From the cell containing the given text, extract its center point as (X, Y) coordinate. 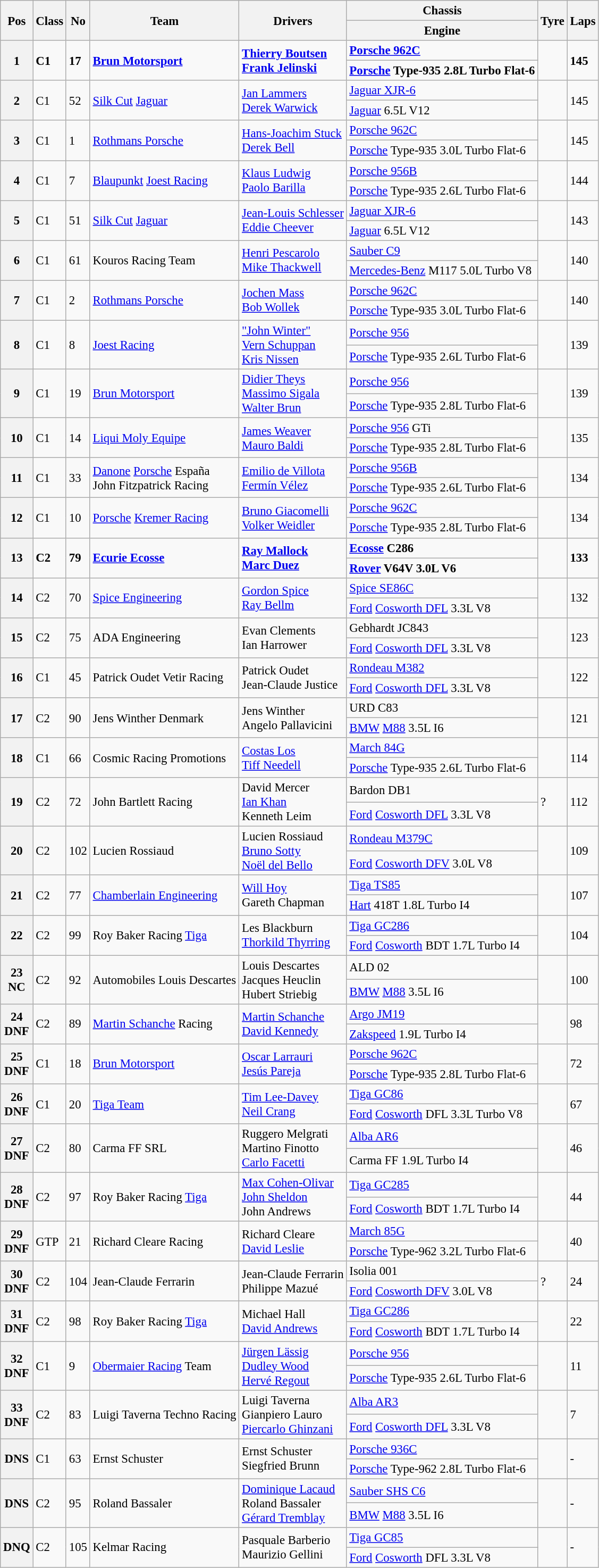
112 (583, 802)
29DNF (17, 1241)
61 (78, 261)
Jens Winther Denmark (164, 718)
Luigi Taverna Gianpiero Lauro Piercarlo Ghinzani (293, 1414)
33 (78, 478)
Chassis (442, 11)
Automobiles Louis Descartes (164, 980)
Mercedes-Benz M117 5.0L Turbo V8 (442, 271)
Tiga GC86 (442, 1094)
Sauber C9 (442, 251)
Porsche Type-962 3.2L Turbo Flat-6 (442, 1252)
Spice Engineering (164, 598)
Richard Cleare Racing (164, 1241)
Lucien Rossiaud (164, 851)
Patrick Oudet Vetir Racing (164, 678)
March 85G (442, 1231)
Jean-Louis Schlesser Eddie Cheever (293, 220)
Tyre (553, 20)
Carma FF 1.9L Turbo I4 (442, 1161)
URD C83 (442, 708)
Kelmar Racing (164, 1548)
Richard Cleare David Leslie (293, 1241)
Jean-Claude Ferrarin (164, 1281)
Tim Lee-Davey Neil Crang (293, 1104)
121 (583, 718)
92 (78, 980)
Porsche 936C (442, 1449)
109 (583, 851)
Ruggero Melgrati Martino Finotto Carlo Facetti (293, 1148)
Lucien Rossiaud Bruno Sotty Noël del Bello (293, 851)
33DNF (17, 1414)
97 (78, 1197)
Ernst Schuster (164, 1458)
Carma FF SRL (164, 1148)
143 (583, 220)
Emilio de Villota Fermín Vélez (293, 478)
Porsche 956 GTi (442, 428)
15 (17, 638)
105 (78, 1548)
52 (78, 100)
ALD 02 (442, 968)
66 (78, 757)
David Mercer Ian Khan Kenneth Leim (293, 802)
80 (78, 1148)
Alba AR3 (442, 1402)
Bardon DB1 (442, 790)
83 (78, 1414)
Argo JM19 (442, 1014)
Jean-Claude Ferrarin Philippe Mazué (293, 1281)
99 (78, 935)
Luigi Taverna Techno Racing (164, 1414)
Costas Los Tiff Needell (293, 757)
Klaus Ludwig Paolo Barilla (293, 181)
ADA Engineering (164, 638)
144 (583, 181)
25DNF (17, 1064)
Dominique Lacaud Roland Bassaler Gérard Tremblay (293, 1503)
28DNF (17, 1197)
Max Cohen-Olivar John Sheldon John Andrews (293, 1197)
Will Hoy Gareth Chapman (293, 896)
16 (17, 678)
100 (583, 980)
Blaupunkt Joest Racing (164, 181)
12 (17, 518)
Thierry Boutsen Frank Jelinski (293, 61)
DNQ (17, 1548)
Ray Mallock Marc Duez (293, 557)
Chamberlain Engineering (164, 896)
5 (17, 220)
Zakspeed 1.9L Turbo I4 (442, 1034)
Isolia 001 (442, 1271)
Tiga Team (164, 1104)
Tiga GC285 (442, 1185)
Tiga GC85 (442, 1538)
89 (78, 1023)
31DNF (17, 1321)
Class (50, 20)
Hart 418T 1.8L Turbo I4 (442, 905)
Pos (17, 20)
Henri Pescarolo Mike Thackwell (293, 261)
Sauber SHS C6 (442, 1491)
Oscar Larrauri Jesús Pareja (293, 1064)
107 (583, 896)
No (78, 20)
Michael Hall David Andrews (293, 1321)
Porsche Kremer Racing (164, 518)
Les Blackburn Thorkild Thyrring (293, 935)
45 (78, 678)
Martin Schanche Racing (164, 1023)
79 (78, 557)
24DNF (17, 1023)
Kouros Racing Team (164, 261)
122 (583, 678)
Gebhardt JC843 (442, 628)
Drivers (293, 20)
123 (583, 638)
46 (583, 1148)
James Weaver Mauro Baldi (293, 438)
Liqui Moly Equipe (164, 438)
Rondeau M379C (442, 839)
Bruno Giacomelli Volker Weidler (293, 518)
GTP (50, 1241)
Obermaier Racing Team (164, 1366)
63 (78, 1458)
132 (583, 598)
44 (583, 1197)
Ecurie Ecosse (164, 557)
4 (17, 181)
Team (164, 20)
March 84G (442, 748)
114 (583, 757)
26DNF (17, 1104)
40 (583, 1241)
Spice SE86C (442, 588)
Joest Racing (164, 345)
Cosmic Racing Promotions (164, 757)
Didier Theys Massimo Sigala Walter Brun (293, 394)
32DNF (17, 1366)
Patrick Oudet Jean-Claude Justice (293, 678)
51 (78, 220)
30DNF (17, 1281)
102 (78, 851)
13 (17, 557)
Ernst Schuster Siegfried Brunn (293, 1458)
Pasquale Barberio Maurizio Gellini (293, 1548)
75 (78, 638)
Engine (442, 31)
Ecosse C286 (442, 548)
Rover V64V 3.0L V6 (442, 568)
Ford Cosworth DFL 3.3L Turbo V8 (442, 1114)
Jan Lammers Derek Warwick (293, 100)
90 (78, 718)
27DNF (17, 1148)
Jochen Mass Bob Wollek (293, 300)
Danone Porsche España John Fitzpatrick Racing (164, 478)
Louis Descartes Jacques Heuclin Hubert Striebig (293, 980)
70 (78, 598)
Gordon Spice Ray Bellm (293, 598)
Porsche Type-962 2.8L Turbo Flat-6 (442, 1469)
Hans-Joachim Stuck Derek Bell (293, 140)
24 (583, 1281)
Martin Schanche David Kennedy (293, 1023)
Rondeau M382 (442, 668)
Jürgen Lässig Dudley Wood Hervé Regout (293, 1366)
Jens Winther Angelo Pallavicini (293, 718)
"John Winter" Vern Schuppan Kris Nissen (293, 345)
Laps (583, 20)
77 (78, 896)
Alba AR6 (442, 1136)
133 (583, 557)
John Bartlett Racing (164, 802)
Evan Clements Ian Harrower (293, 638)
3 (17, 140)
67 (583, 1104)
6 (17, 261)
23NC (17, 980)
135 (583, 438)
Roland Bassaler (164, 1503)
95 (78, 1503)
Tiga TS85 (442, 886)
